Identify which cell holds the provided text, then report its (X, Y) central coordinate. 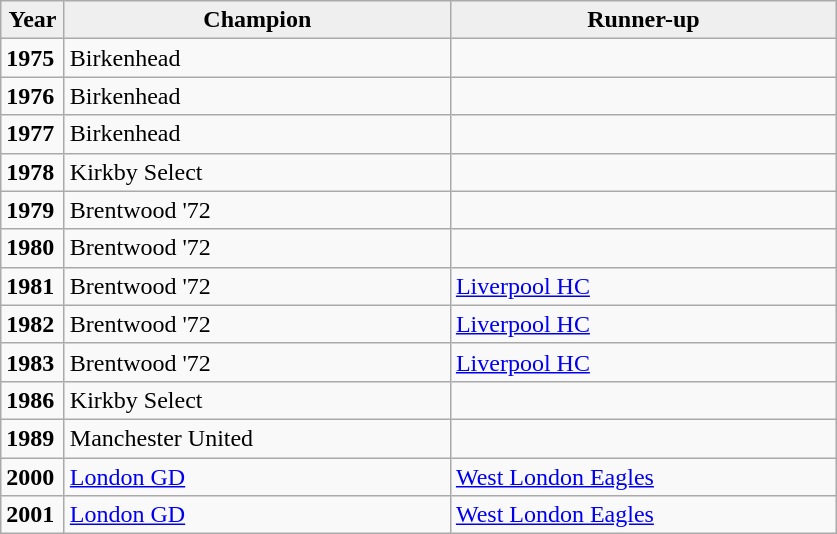
1975 (33, 58)
1977 (33, 134)
1979 (33, 210)
Runner-up (643, 20)
Champion (257, 20)
1989 (33, 438)
1982 (33, 324)
1976 (33, 96)
1981 (33, 286)
1978 (33, 172)
1983 (33, 362)
Manchester United (257, 438)
1986 (33, 400)
2001 (33, 515)
1980 (33, 248)
2000 (33, 477)
Year (33, 20)
